Determine the (x, y) coordinate at the center of the cell enclosing the given text.  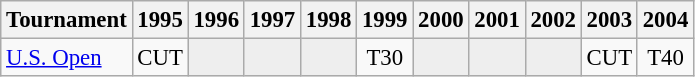
2002 (553, 20)
1999 (385, 20)
2000 (441, 20)
1996 (216, 20)
1997 (272, 20)
1998 (328, 20)
2004 (665, 20)
2001 (497, 20)
Tournament (66, 20)
1995 (160, 20)
2003 (609, 20)
T40 (665, 58)
U.S. Open (66, 58)
T30 (385, 58)
